For the text-containing cell, return its midpoint in (x, y) coordinate format. 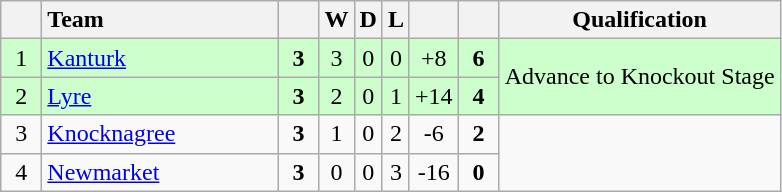
Team (160, 20)
Advance to Knockout Stage (640, 77)
Kanturk (160, 58)
Newmarket (160, 172)
D (368, 20)
+8 (434, 58)
Qualification (640, 20)
Lyre (160, 96)
6 (478, 58)
-6 (434, 134)
-16 (434, 172)
Knocknagree (160, 134)
W (336, 20)
+14 (434, 96)
L (396, 20)
